Scan for the cell matching the given text and deliver its (x, y) coordinate at center. 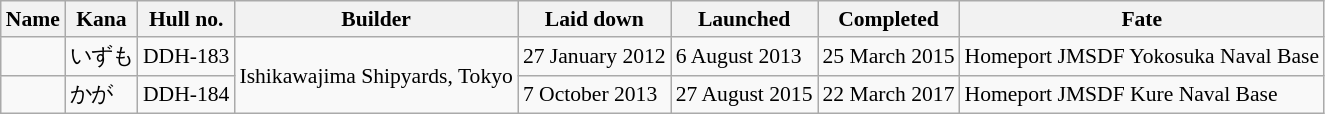
DDH-184 (186, 94)
25 March 2015 (889, 56)
Builder (376, 19)
Fate (1142, 19)
Homeport JMSDF Yokosuka Naval Base (1142, 56)
27 August 2015 (744, 94)
27 January 2012 (594, 56)
22 March 2017 (889, 94)
Hull no. (186, 19)
Name (33, 19)
DDH-183 (186, 56)
Launched (744, 19)
7 October 2013 (594, 94)
いずも (102, 56)
Ishikawajima Shipyards, Tokyo (376, 76)
かが (102, 94)
Homeport JMSDF Kure Naval Base (1142, 94)
Completed (889, 19)
Kana (102, 19)
Laid down (594, 19)
6 August 2013 (744, 56)
